Detect which cell encompasses the target text, then output its [X, Y] center coordinate. 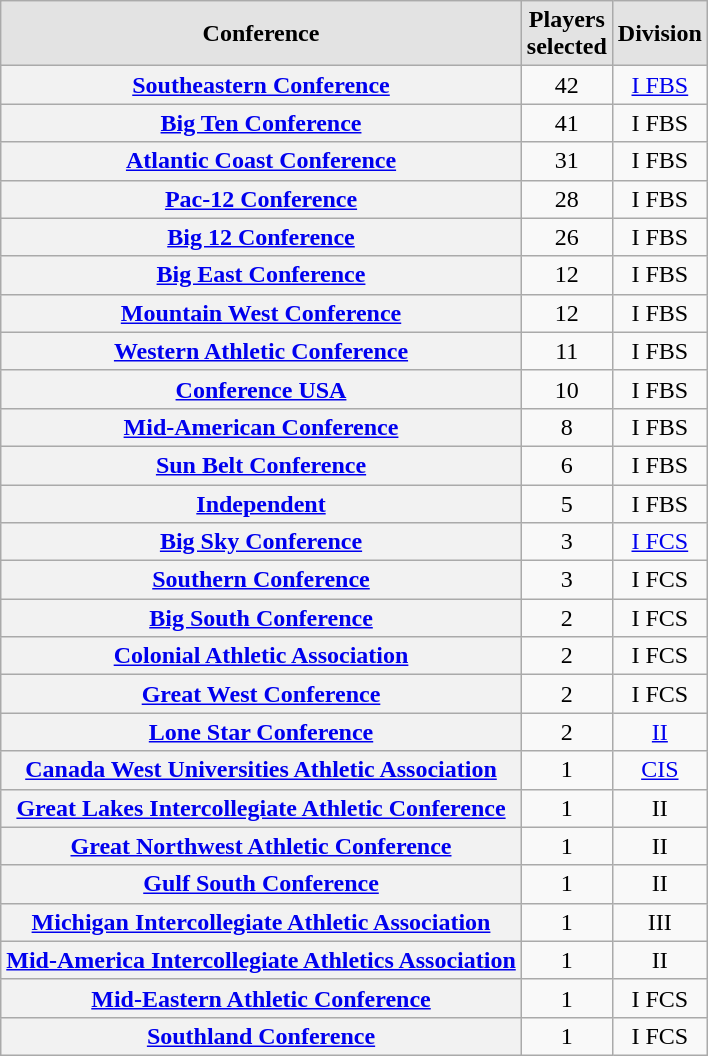
10 [566, 389]
28 [566, 199]
Big East Conference [262, 275]
6 [566, 465]
Mountain West Conference [262, 313]
III [660, 922]
Atlantic Coast Conference [262, 161]
Playersselected [566, 34]
CIS [660, 770]
26 [566, 237]
Great Northwest Athletic Conference [262, 846]
Conference USA [262, 389]
31 [566, 161]
Southland Conference [262, 1036]
5 [566, 503]
Big 12 Conference [262, 237]
Division [660, 34]
Canada West Universities Athletic Association [262, 770]
Michigan Intercollegiate Athletic Association [262, 922]
Lone Star Conference [262, 732]
42 [566, 85]
Independent [262, 503]
Sun Belt Conference [262, 465]
Western Athletic Conference [262, 351]
Big South Conference [262, 618]
11 [566, 351]
Big Ten Conference [262, 123]
41 [566, 123]
Mid-America Intercollegiate Athletics Association [262, 960]
Pac-12 Conference [262, 199]
Southeastern Conference [262, 85]
Southern Conference [262, 580]
Conference [262, 34]
Mid-Eastern Athletic Conference [262, 998]
Big Sky Conference [262, 542]
8 [566, 427]
Great West Conference [262, 694]
Gulf South Conference [262, 884]
Mid-American Conference [262, 427]
Colonial Athletic Association [262, 656]
Great Lakes Intercollegiate Athletic Conference [262, 808]
